Output the [X, Y] coordinate of the center of the cell containing the given text.  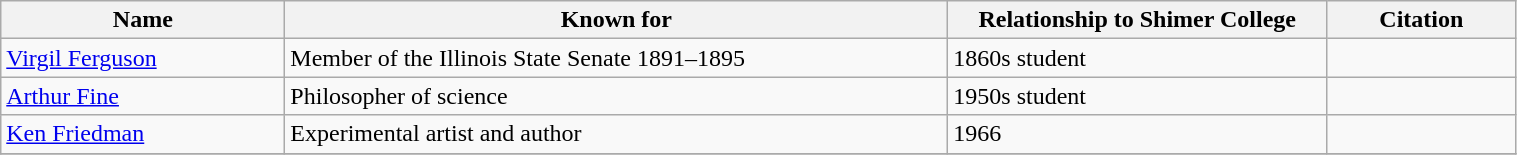
Philosopher of science [616, 96]
Name [143, 20]
Virgil Ferguson [143, 58]
Citation [1422, 20]
Arthur Fine [143, 96]
Experimental artist and author [616, 134]
1966 [1138, 134]
1860s student [1138, 58]
1950s student [1138, 96]
Known for [616, 20]
Ken Friedman [143, 134]
Relationship to Shimer College [1138, 20]
Member of the Illinois State Senate 1891–1895 [616, 58]
